From the cell containing the given text, extract its center point as [X, Y] coordinate. 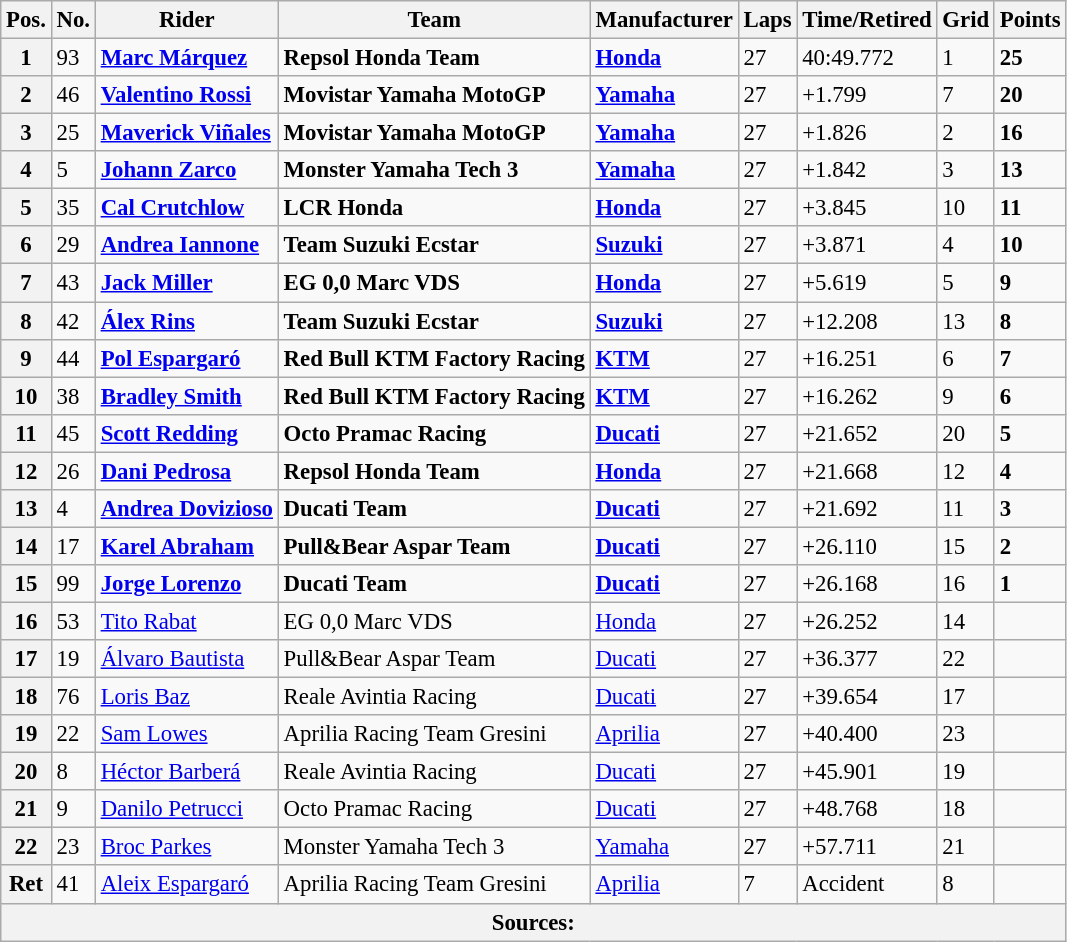
Andrea Dovizioso [186, 509]
+5.619 [867, 283]
Grid [966, 20]
+39.654 [867, 697]
Valentino Rossi [186, 95]
53 [73, 621]
44 [73, 358]
+3.845 [867, 208]
Broc Parkes [186, 847]
+1.799 [867, 95]
26 [73, 471]
Pol Espargaró [186, 358]
No. [73, 20]
Dani Pedrosa [186, 471]
Manufacturer [664, 20]
+45.901 [867, 772]
Sources: [534, 922]
+26.252 [867, 621]
Aleix Espargaró [186, 885]
Danilo Petrucci [186, 809]
35 [73, 208]
76 [73, 697]
40:49.772 [867, 58]
+21.668 [867, 471]
+16.251 [867, 358]
Accident [867, 885]
+16.262 [867, 396]
Álex Rins [186, 321]
Cal Crutchlow [186, 208]
Jorge Lorenzo [186, 584]
+3.871 [867, 245]
Marc Márquez [186, 58]
Loris Baz [186, 697]
Andrea Iannone [186, 245]
+40.400 [867, 734]
29 [73, 245]
41 [73, 885]
Álvaro Bautista [186, 659]
+48.768 [867, 809]
Rider [186, 20]
Maverick Viñales [186, 133]
Bradley Smith [186, 396]
46 [73, 95]
+1.826 [867, 133]
+36.377 [867, 659]
Points [1030, 20]
Héctor Barberá [186, 772]
Tito Rabat [186, 621]
+21.692 [867, 509]
+21.652 [867, 433]
+26.168 [867, 584]
Johann Zarco [186, 170]
+26.110 [867, 546]
Laps [768, 20]
43 [73, 283]
+57.711 [867, 847]
+1.842 [867, 170]
LCR Honda [434, 208]
Jack Miller [186, 283]
Pos. [26, 20]
99 [73, 584]
Time/Retired [867, 20]
Sam Lowes [186, 734]
+12.208 [867, 321]
Scott Redding [186, 433]
93 [73, 58]
38 [73, 396]
45 [73, 433]
Karel Abraham [186, 546]
Team [434, 20]
42 [73, 321]
Ret [26, 885]
